Identify which cell holds the provided text, then report its (x, y) central coordinate. 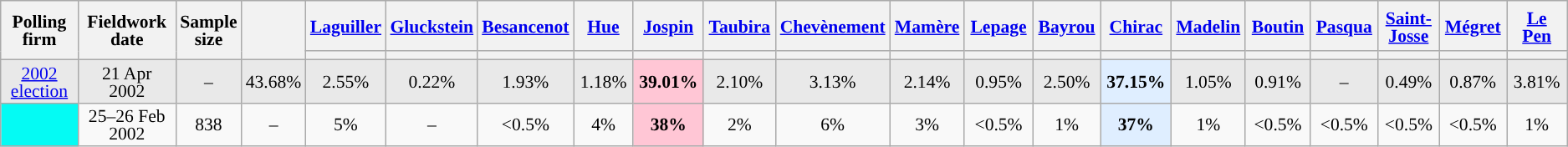
0.95% (999, 81)
6% (833, 124)
1.93% (525, 81)
Chirac (1136, 26)
1.18% (604, 81)
2.55% (345, 81)
Pasqua (1345, 26)
Mamère (927, 26)
3.81% (1537, 81)
0.22% (432, 81)
2% (739, 124)
Chevènement (833, 26)
1.05% (1208, 81)
Laguiller (345, 26)
37% (1136, 124)
3.13% (833, 81)
39.01% (668, 81)
5% (345, 124)
38% (668, 124)
Fieldwork date (127, 30)
43.68% (274, 81)
4% (604, 124)
2.10% (739, 81)
Boutin (1278, 26)
Lepage (999, 26)
21 Apr 2002 (127, 81)
37.15% (1136, 81)
Hue (604, 26)
Bayrou (1067, 26)
2.14% (927, 81)
Taubira (739, 26)
Madelin (1208, 26)
838 (208, 124)
0.49% (1408, 81)
2002 election (40, 81)
Jospin (668, 26)
3% (927, 124)
0.91% (1278, 81)
0.87% (1474, 81)
Samplesize (208, 30)
25–26 Feb 2002 (127, 124)
Polling firm (40, 30)
Le Pen (1537, 26)
Gluckstein (432, 26)
Mégret (1474, 26)
Saint-Josse (1408, 26)
Besancenot (525, 26)
2.50% (1067, 81)
